Identify which cell holds the provided text, then report its [X, Y] central coordinate. 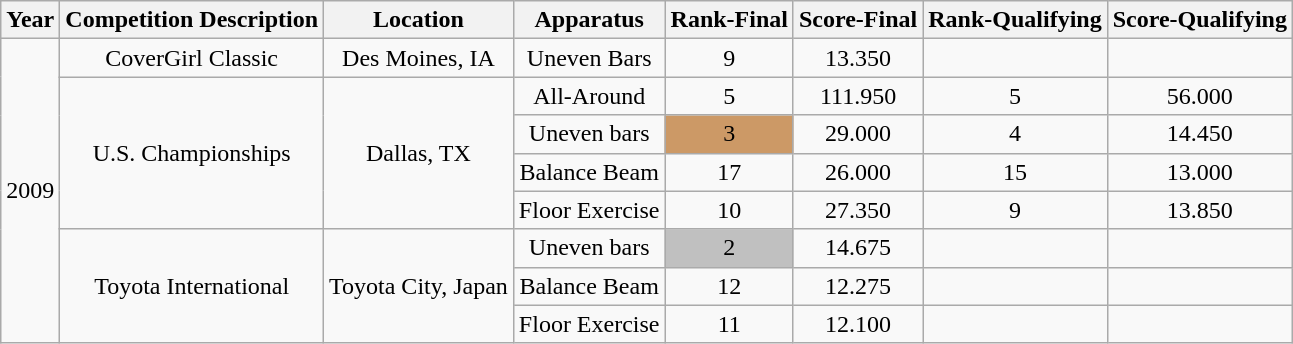
Year [30, 20]
Competition Description [192, 20]
Toyota City, Japan [419, 286]
U.S. Championships [192, 153]
2009 [30, 191]
56.000 [1200, 96]
17 [729, 172]
All-Around [589, 96]
Apparatus [589, 20]
12.100 [858, 324]
15 [1015, 172]
26.000 [858, 172]
13.000 [1200, 172]
CoverGirl Classic [192, 58]
14.450 [1200, 134]
27.350 [858, 210]
13.350 [858, 58]
Score-Qualifying [1200, 20]
111.950 [858, 96]
13.850 [1200, 210]
11 [729, 324]
3 [729, 134]
29.000 [858, 134]
Dallas, TX [419, 153]
Toyota International [192, 286]
Des Moines, IA [419, 58]
12 [729, 286]
Rank-Final [729, 20]
4 [1015, 134]
14.675 [858, 248]
Rank-Qualifying [1015, 20]
10 [729, 210]
Score-Final [858, 20]
Location [419, 20]
Uneven Bars [589, 58]
2 [729, 248]
12.275 [858, 286]
